Identify which cell holds the provided text, then report its (X, Y) central coordinate. 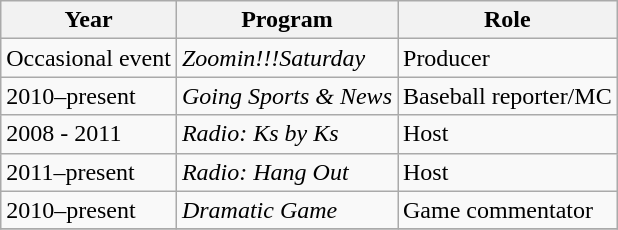
Baseball reporter/MC (508, 96)
Dramatic Game (286, 210)
2011–present (89, 172)
Role (508, 20)
Game commentator (508, 210)
Radio: Hang Out (286, 172)
Program (286, 20)
Zoomin!!!Saturday (286, 58)
2008 - 2011 (89, 134)
Year (89, 20)
Going Sports & News (286, 96)
Producer (508, 58)
Occasional event (89, 58)
Radio: Ks by Ks (286, 134)
